For the text-containing cell, return its midpoint in (x, y) coordinate format. 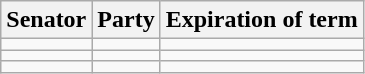
Senator (46, 20)
Expiration of term (262, 20)
Party (126, 20)
